Locate the cell with the specified text and output its [X, Y] center coordinate. 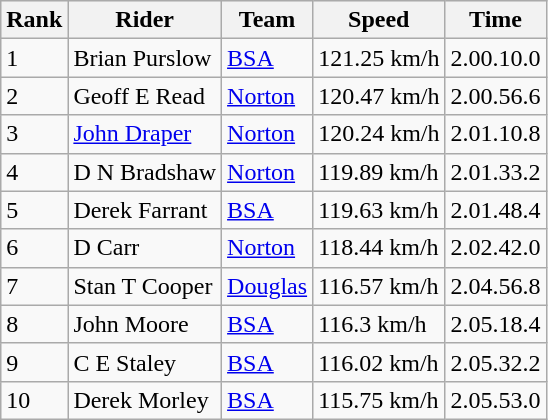
9 [34, 362]
116.02 km/h [379, 362]
3 [34, 134]
4 [34, 172]
John Draper [145, 134]
John Moore [145, 324]
Brian Purslow [145, 58]
Speed [379, 20]
8 [34, 324]
118.44 km/h [379, 248]
C E Staley [145, 362]
D N Bradshaw [145, 172]
7 [34, 286]
115.75 km/h [379, 400]
120.47 km/h [379, 96]
2.05.53.0 [496, 400]
Geoff E Read [145, 96]
2.05.32.2 [496, 362]
Derek Morley [145, 400]
Time [496, 20]
119.63 km/h [379, 210]
2.01.10.8 [496, 134]
1 [34, 58]
Rider [145, 20]
Derek Farrant [145, 210]
5 [34, 210]
2.00.56.6 [496, 96]
120.24 km/h [379, 134]
Stan T Cooper [145, 286]
116.3 km/h [379, 324]
2.02.42.0 [496, 248]
121.25 km/h [379, 58]
D Carr [145, 248]
116.57 km/h [379, 286]
Rank [34, 20]
2.01.48.4 [496, 210]
119.89 km/h [379, 172]
2.04.56.8 [496, 286]
2.01.33.2 [496, 172]
6 [34, 248]
Douglas [268, 286]
2 [34, 96]
2.05.18.4 [496, 324]
10 [34, 400]
Team [268, 20]
2.00.10.0 [496, 58]
